Locate the cell with the specified text and output its [X, Y] center coordinate. 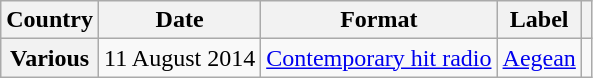
Aegean [539, 58]
Label [539, 20]
Country [50, 20]
Various [50, 58]
Format [379, 20]
11 August 2014 [179, 58]
Date [179, 20]
Contemporary hit radio [379, 58]
